For the text-containing cell, return its midpoint in [X, Y] coordinate format. 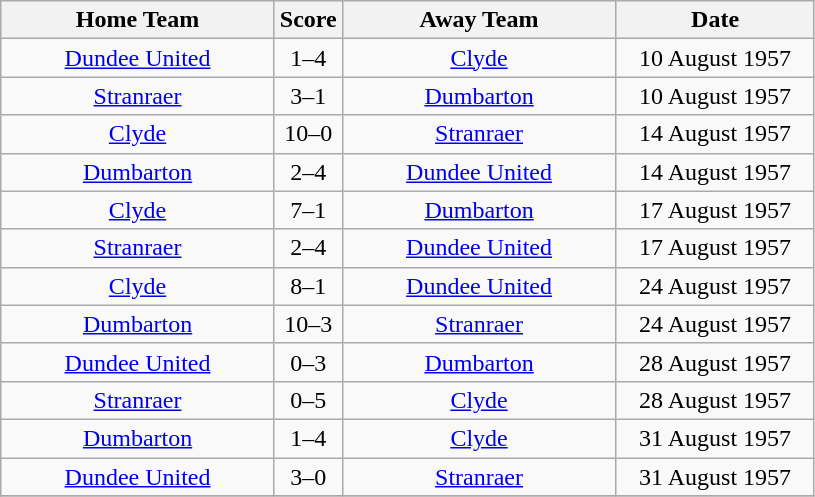
10–3 [308, 324]
7–1 [308, 210]
3–0 [308, 477]
Away Team [479, 20]
Date [716, 20]
0–3 [308, 362]
0–5 [308, 400]
3–1 [308, 96]
Score [308, 20]
10–0 [308, 134]
8–1 [308, 286]
Home Team [138, 20]
